Locate the cell with the specified text and output its [X, Y] center coordinate. 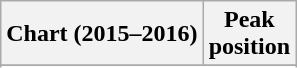
Chart (2015–2016) [102, 34]
Peakposition [249, 34]
